Search for the cell housing the specified text and yield its (X, Y) center coordinate. 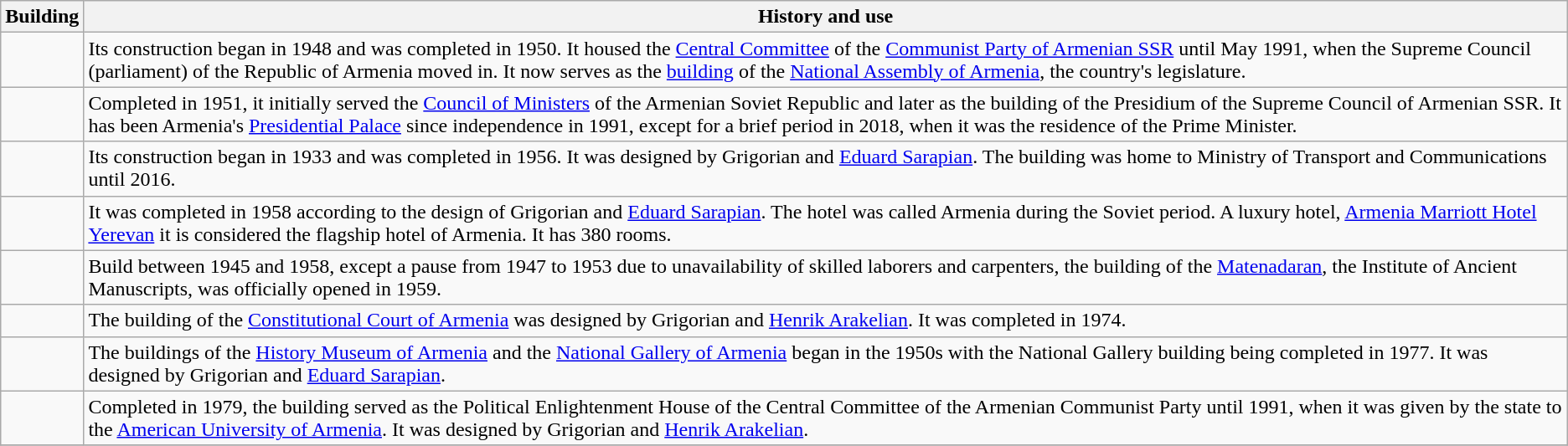
History and use (826, 17)
The building of the Constitutional Court of Armenia was designed by Grigorian and Henrik Arakelian. It was completed in 1974. (826, 320)
Building (42, 17)
